Capture the cell that displays the provided text and extract its (X, Y) central coordinate. 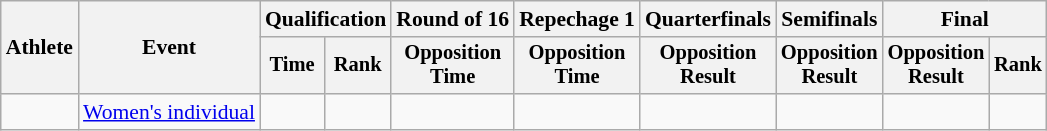
Athlete (40, 48)
Qualification (326, 19)
Event (169, 48)
Semifinals (830, 19)
Quarterfinals (708, 19)
Repechage 1 (577, 19)
Round of 16 (452, 19)
Time (292, 66)
Women's individual (169, 112)
Final (965, 19)
